Determine the (X, Y) coordinate at the center of the cell enclosing the given text.  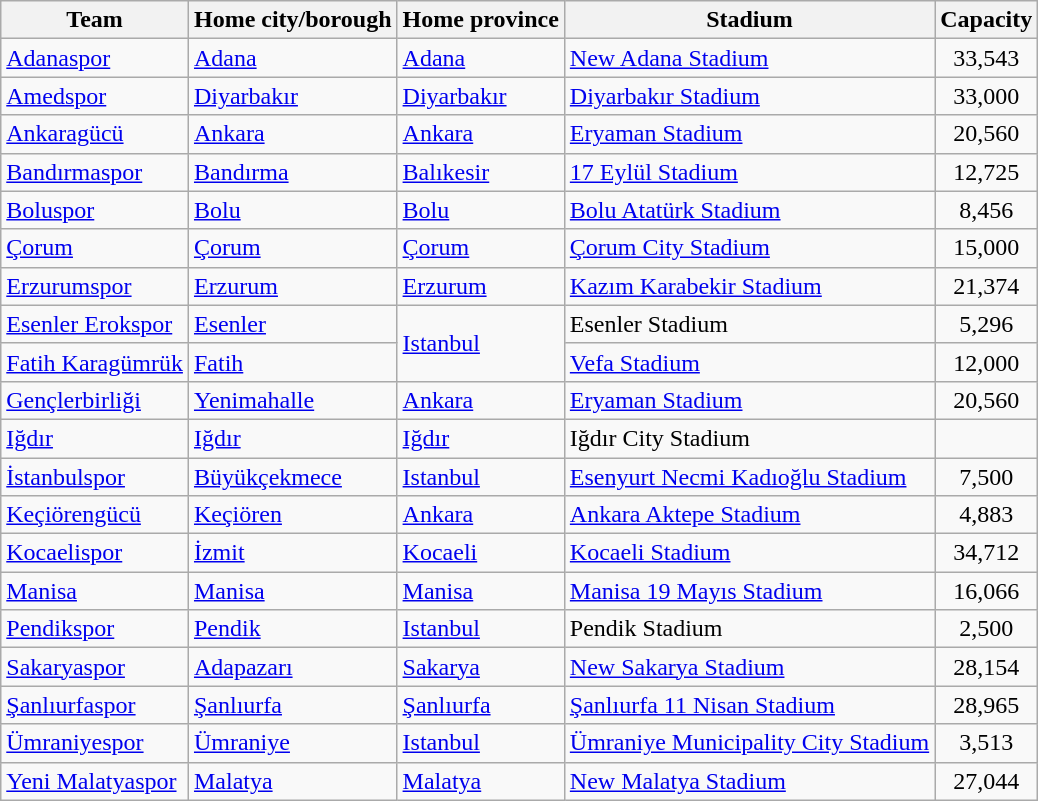
Manisa 19 Mayıs Stadium (749, 591)
Bandırma (292, 172)
33,000 (986, 96)
27,044 (986, 781)
3,513 (986, 743)
Iğdır City Stadium (749, 438)
17 Eylül Stadium (749, 172)
Diyarbakır Stadium (749, 96)
Pendik Stadium (749, 629)
Ankaragücü (95, 134)
Keçiören (292, 515)
2,500 (986, 629)
İstanbulspor (95, 477)
16,066 (986, 591)
15,000 (986, 248)
Boluspor (95, 210)
Büyükçekmece (292, 477)
Ümraniye Municipality City Stadium (749, 743)
Erzurumspor (95, 286)
Sakaryaspor (95, 667)
Pendikspor (95, 629)
7,500 (986, 477)
Pendik (292, 629)
Home city/borough (292, 20)
New Malatya Stadium (749, 781)
Bolu Atatürk Stadium (749, 210)
12,000 (986, 362)
New Adana Stadium (749, 58)
Fatih Karagümrük (95, 362)
Team (95, 20)
Yeni Malatyaspor (95, 781)
Ümraniyespor (95, 743)
Keçiörengücü (95, 515)
Gençlerbirliği (95, 400)
Home province (480, 20)
İzmit (292, 553)
34,712 (986, 553)
Bandırmaspor (95, 172)
Esenler (292, 324)
12,725 (986, 172)
Kocaeli (480, 553)
Balıkesir (480, 172)
Kazım Karabekir Stadium (749, 286)
Kocaeli Stadium (749, 553)
8,456 (986, 210)
28,965 (986, 705)
28,154 (986, 667)
5,296 (986, 324)
Sakarya (480, 667)
Ümraniye (292, 743)
Fatih (292, 362)
21,374 (986, 286)
Adapazarı (292, 667)
Amedspor (95, 96)
Yenimahalle (292, 400)
Esenyurt Necmi Kadıoğlu Stadium (749, 477)
Capacity (986, 20)
Ankara Aktepe Stadium (749, 515)
Stadium (749, 20)
Şanlıurfaspor (95, 705)
Esenler Stadium (749, 324)
New Sakarya Stadium (749, 667)
4,883 (986, 515)
Çorum City Stadium (749, 248)
Vefa Stadium (749, 362)
Adanaspor (95, 58)
33,543 (986, 58)
Kocaelispor (95, 553)
Şanlıurfa 11 Nisan Stadium (749, 705)
Esenler Erokspor (95, 324)
